Find where the given text appears and provide that cell's center as [X, Y] coordinate. 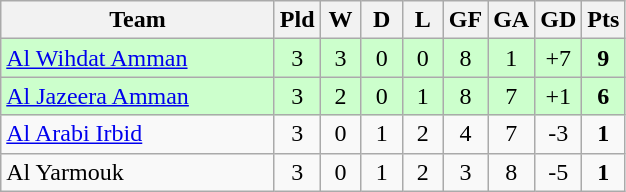
Pld [297, 20]
GF [465, 20]
D [382, 20]
Al Jazeera Amman [138, 96]
Pts [604, 20]
6 [604, 96]
W [340, 20]
Team [138, 20]
+7 [558, 58]
L [422, 20]
4 [465, 134]
GD [558, 20]
-5 [558, 172]
+1 [558, 96]
GA [512, 20]
-3 [558, 134]
Al Wihdat Amman [138, 58]
9 [604, 58]
Al Yarmouk [138, 172]
Al Arabi Irbid [138, 134]
